Scan for the cell matching the given text and deliver its (X, Y) coordinate at center. 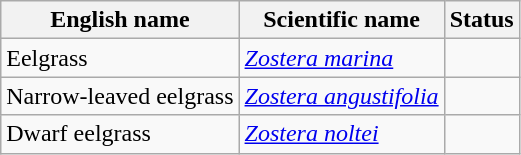
Zostera noltei (342, 134)
Dwarf eelgrass (120, 134)
Status (482, 20)
Scientific name (342, 20)
Zostera marina (342, 58)
Zostera angustifolia (342, 96)
Narrow-leaved eelgrass (120, 96)
Eelgrass (120, 58)
English name (120, 20)
